Determine the [x, y] coordinate at the center of the cell enclosing the given text.  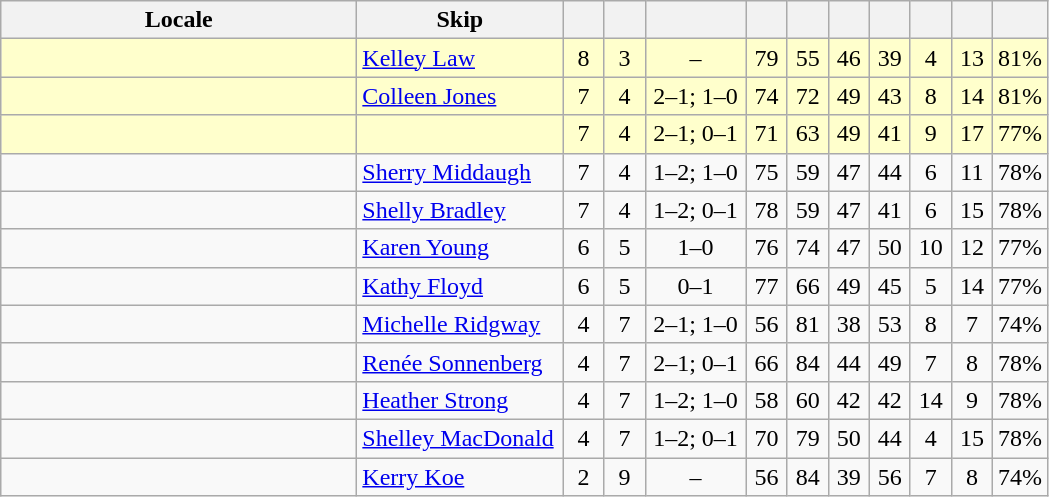
71 [766, 134]
60 [808, 400]
Heather Strong [460, 400]
38 [848, 324]
Locale [179, 20]
55 [808, 58]
53 [890, 324]
Karen Young [460, 248]
Kelley Law [460, 58]
81 [808, 324]
Shelly Bradley [460, 210]
43 [890, 96]
1–0 [696, 248]
Michelle Ridgway [460, 324]
Kerry Koe [460, 477]
11 [972, 172]
Colleen Jones [460, 96]
Sherry Middaugh [460, 172]
13 [972, 58]
2 [584, 477]
10 [930, 248]
70 [766, 438]
78 [766, 210]
17 [972, 134]
45 [890, 286]
Skip [460, 20]
58 [766, 400]
Renée Sonnenberg [460, 362]
0–1 [696, 286]
46 [848, 58]
75 [766, 172]
Kathy Floyd [460, 286]
76 [766, 248]
77 [766, 286]
3 [624, 58]
72 [808, 96]
12 [972, 248]
Shelley MacDonald [460, 438]
63 [808, 134]
